Search for the cell housing the specified text and yield its [x, y] center coordinate. 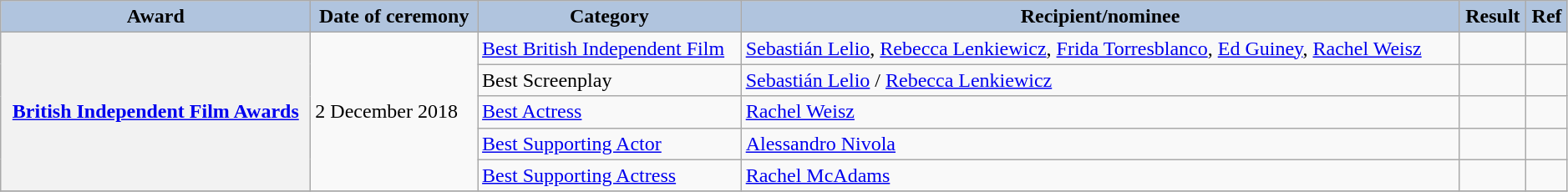
Best Screenplay [610, 80]
Award [155, 17]
Rachel McAdams [1100, 175]
British Independent Film Awards [155, 112]
Recipient/nominee [1100, 17]
Category [610, 17]
Ref [1547, 17]
Best Supporting Actor [610, 144]
Best Supporting Actress [610, 175]
Sebastián Lelio / Rebecca Lenkiewicz [1100, 80]
Best British Independent Film [610, 48]
2 December 2018 [394, 112]
Sebastián Lelio, Rebecca Lenkiewicz, Frida Torresblanco, Ed Guiney, Rachel Weisz [1100, 48]
Rachel Weisz [1100, 112]
Result [1493, 17]
Best Actress [610, 112]
Alessandro Nivola [1100, 144]
Date of ceremony [394, 17]
